For the text-containing cell, return its midpoint in [X, Y] coordinate format. 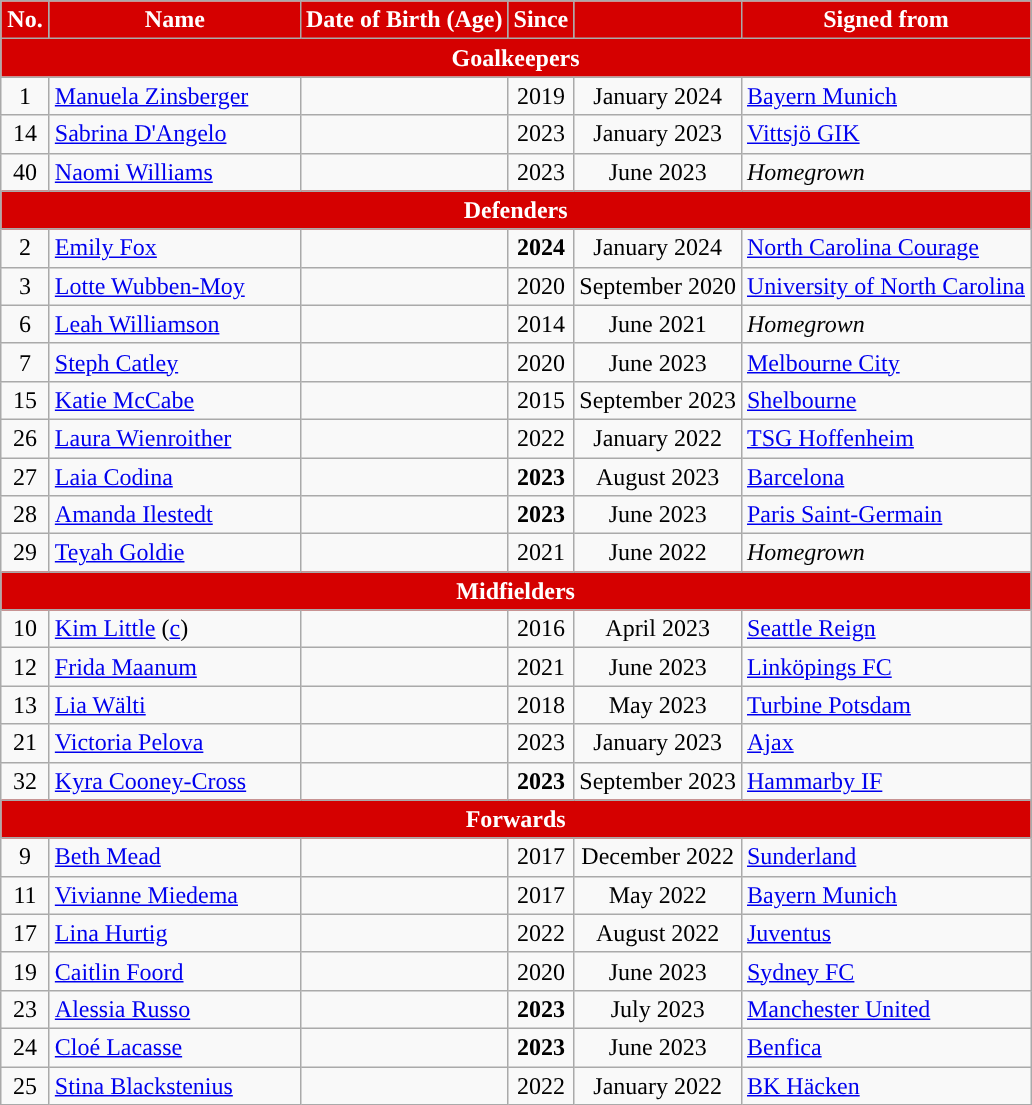
Manuela Zinsberger [174, 96]
September 2020 [658, 286]
August 2023 [658, 477]
1 [26, 96]
26 [26, 438]
Stina Blackstenius [174, 1085]
Laia Codina [174, 477]
Beth Mead [174, 857]
No. [26, 20]
Lia Wälti [174, 705]
Melbourne City [886, 362]
19 [26, 971]
Alessia Russo [174, 1009]
December 2022 [658, 857]
Paris Saint-Germain [886, 515]
TSG Hoffenheim [886, 438]
July 2023 [658, 1009]
Sunderland [886, 857]
23 [26, 1009]
Frida Maanum [174, 667]
Victoria Pelova [174, 743]
2019 [541, 96]
21 [26, 743]
Manchester United [886, 1009]
Since [541, 20]
Naomi Williams [174, 172]
2 [26, 248]
June 2021 [658, 324]
2016 [541, 629]
Sabrina D'Angelo [174, 134]
Lina Hurtig [174, 933]
Turbine Potsdam [886, 705]
Amanda Ilestedt [174, 515]
Katie McCabe [174, 400]
24 [26, 1047]
2015 [541, 400]
2018 [541, 705]
7 [26, 362]
Emily Fox [174, 248]
12 [26, 667]
Ajax [886, 743]
Goalkeepers [516, 58]
Defenders [516, 210]
Hammarby IF [886, 781]
2014 [541, 324]
University of North Carolina [886, 286]
Date of Birth (Age) [404, 20]
Vittsjö GIK [886, 134]
Steph Catley [174, 362]
Caitlin Foord [174, 971]
14 [26, 134]
Benfica [886, 1047]
32 [26, 781]
Signed from [886, 20]
Seattle Reign [886, 629]
Sydney FC [886, 971]
10 [26, 629]
15 [26, 400]
Leah Williamson [174, 324]
29 [26, 553]
17 [26, 933]
9 [26, 857]
May 2023 [658, 705]
11 [26, 895]
3 [26, 286]
Linköpings FC [886, 667]
Lotte Wubben-Moy [174, 286]
6 [26, 324]
North Carolina Courage [886, 248]
Midfielders [516, 591]
13 [26, 705]
Cloé Lacasse [174, 1047]
27 [26, 477]
28 [26, 515]
Shelbourne [886, 400]
40 [26, 172]
2024 [541, 248]
Kim Little (c) [174, 629]
August 2022 [658, 933]
April 2023 [658, 629]
Kyra Cooney-Cross [174, 781]
June 2022 [658, 553]
BK Häcken [886, 1085]
Teyah Goldie [174, 553]
Forwards [516, 819]
Laura Wienroither [174, 438]
Juventus [886, 933]
Name [174, 20]
25 [26, 1085]
Vivianne Miedema [174, 895]
Barcelona [886, 477]
May 2022 [658, 895]
